Detect which cell encompasses the target text, then output its (x, y) center coordinate. 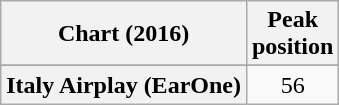
Peakposition (292, 34)
Italy Airplay (EarOne) (124, 85)
56 (292, 85)
Chart (2016) (124, 34)
